Scan for the cell matching the given text and deliver its [x, y] coordinate at center. 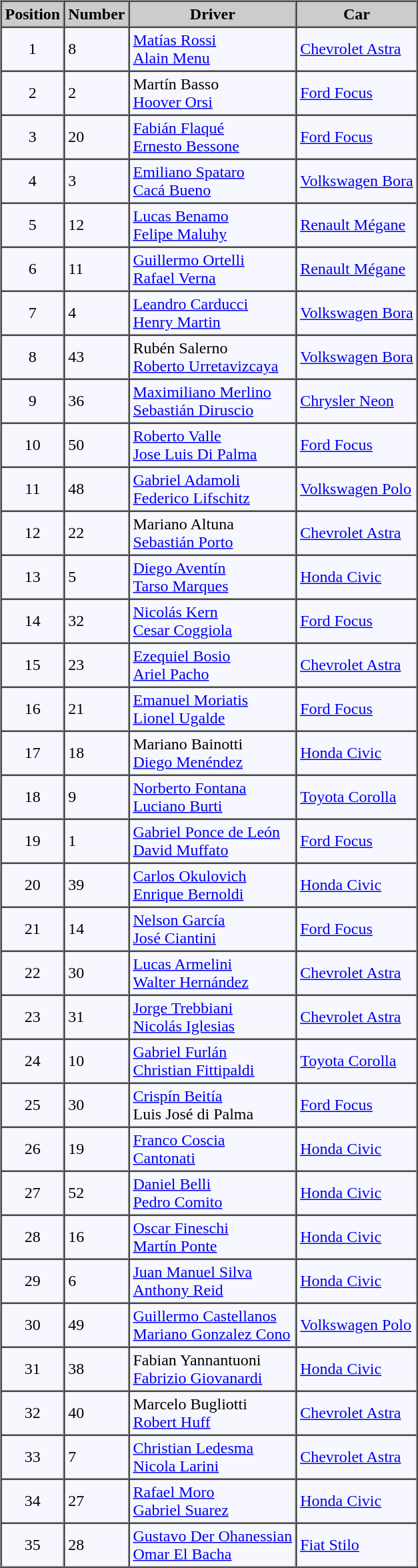
40 [96, 1413]
Daniel Belli Pedro Comito [213, 1193]
Gabriel Adamoli Federico Lifschitz [213, 489]
Leandro Carducci Henry Martin [213, 313]
Fiat Stilo [357, 1545]
Gabriel Ponce de León David Muffato [213, 841]
Car [357, 15]
43 [96, 357]
52 [96, 1193]
17 [33, 753]
Driver [213, 15]
Ezequiel Bosio Ariel Pacho [213, 665]
Crispín Beitía Luis José di Palma [213, 1105]
29 [33, 1281]
49 [96, 1325]
Lucas Benamo Felipe Maluhy [213, 225]
38 [96, 1369]
Emiliano Spataro Cacá Bueno [213, 181]
Christian Ledesma Nicola Larini [213, 1457]
Diego Aventín Tarso Marques [213, 577]
Jorge Trebbiani Nicolás Iglesias [213, 1017]
Rafael Moro Gabriel Suarez [213, 1501]
34 [33, 1501]
Nelson García José Ciantini [213, 929]
Oscar Fineschi Martín Ponte [213, 1237]
36 [96, 401]
Gustavo Der Ohanessian Omar El Bacha [213, 1545]
26 [33, 1149]
Norberto Fontana Luciano Burti [213, 797]
13 [33, 577]
Guillermo Ortelli Rafael Verna [213, 269]
Maximiliano Merlino Sebastián Diruscio [213, 401]
33 [33, 1457]
Rubén Salerno Roberto Urretavizcaya [213, 357]
15 [33, 665]
Mariano Bainotti Diego Menéndez [213, 753]
Mariano Altuna Sebastián Porto [213, 533]
Position [33, 15]
Fabián Flaqué Ernesto Bessone [213, 137]
Juan Manuel Silva Anthony Reid [213, 1281]
35 [33, 1545]
Marcelo Bugliotti Robert Huff [213, 1413]
50 [96, 445]
Gabriel Furlán Christian Fittipaldi [213, 1061]
Roberto Valle Jose Luis Di Palma [213, 445]
Guillermo Castellanos Mariano Gonzalez Cono [213, 1325]
Lucas Armelini Walter Hernández [213, 973]
48 [96, 489]
Matías Rossi Alain Menu [213, 49]
Emanuel Moriatis Lionel Ugalde [213, 709]
24 [33, 1061]
Fabian Yannantuoni Fabrizio Giovanardi [213, 1369]
Carlos Okulovich Enrique Bernoldi [213, 885]
Franco Coscia Cantonati [213, 1149]
Martín Basso Hoover Orsi [213, 93]
Chrysler Neon [357, 401]
Nicolás Kern Cesar Coggiola [213, 621]
25 [33, 1105]
39 [96, 885]
Number [96, 15]
